Determine the (x, y) coordinate at the center of the cell enclosing the given text.  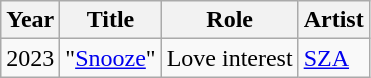
SZA (334, 58)
Title (110, 20)
Year (30, 20)
Artist (334, 20)
Love interest (230, 58)
Role (230, 20)
"Snooze" (110, 58)
2023 (30, 58)
